Scan for the cell matching the given text and deliver its (X, Y) coordinate at center. 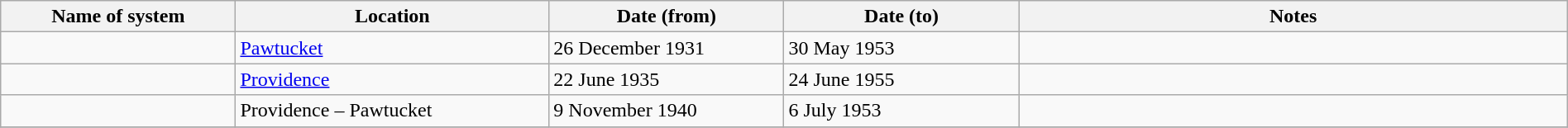
Pawtucket (392, 48)
26 December 1931 (667, 48)
22 June 1935 (667, 79)
Notes (1293, 17)
30 May 1953 (901, 48)
9 November 1940 (667, 111)
Date (from) (667, 17)
Date (to) (901, 17)
6 July 1953 (901, 111)
Providence (392, 79)
Providence – Pawtucket (392, 111)
24 June 1955 (901, 79)
Location (392, 17)
Name of system (118, 17)
